Identify which cell holds the provided text, then report its (x, y) central coordinate. 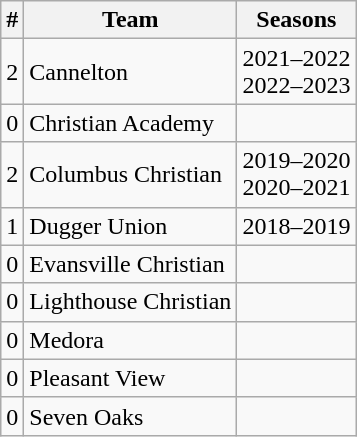
Team (130, 20)
2019–20202020–2021 (296, 174)
1 (12, 226)
Dugger Union (130, 226)
Lighthouse Christian (130, 302)
Columbus Christian (130, 174)
Medora (130, 340)
2021–20222022–2023 (296, 72)
Pleasant View (130, 378)
2018–2019 (296, 226)
Cannelton (130, 72)
Christian Academy (130, 123)
# (12, 20)
Seasons (296, 20)
Evansville Christian (130, 264)
Seven Oaks (130, 416)
